Return [x, y] of the center of cell containing provided text 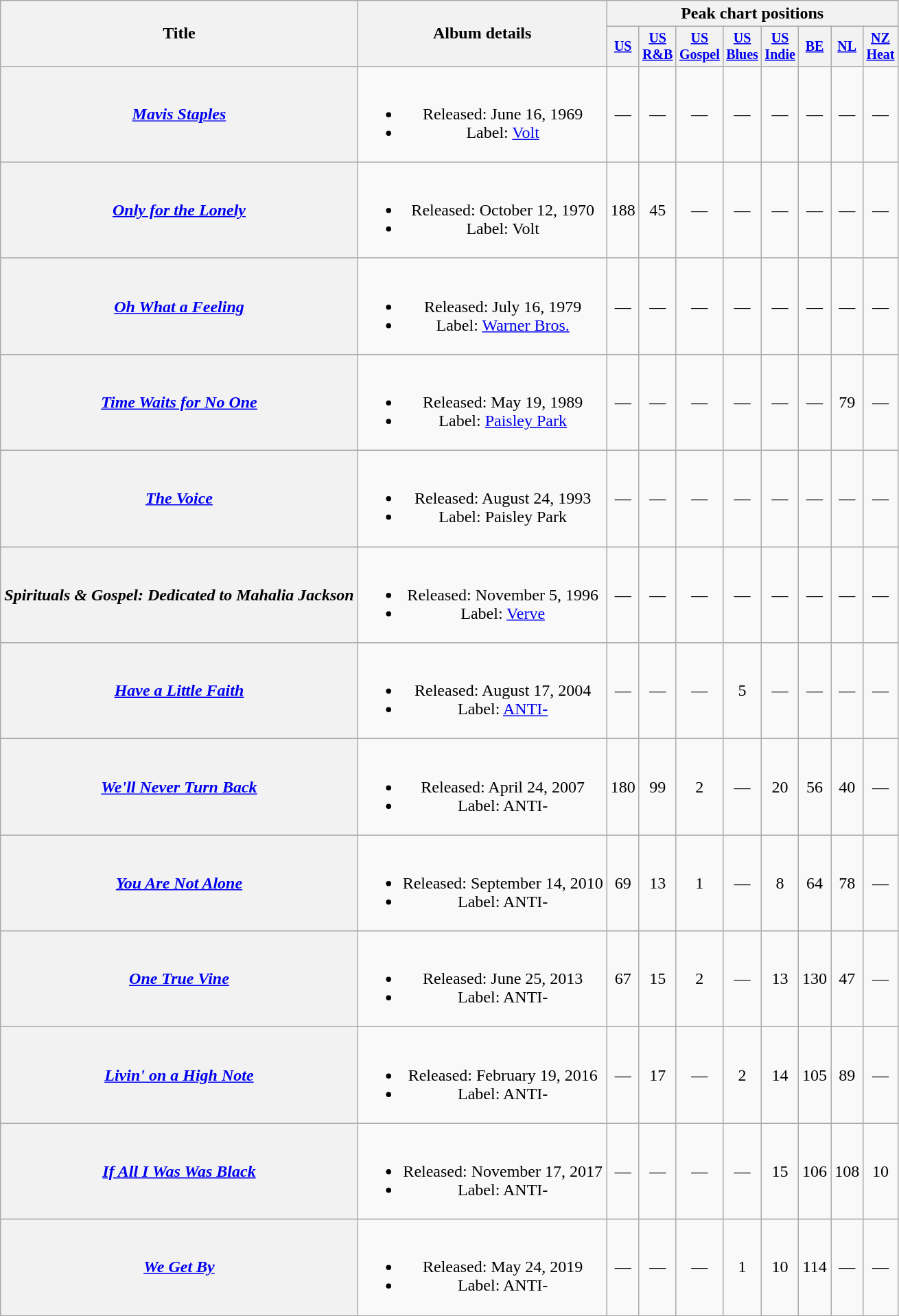
Released: October 12, 1970Label: Volt [482, 210]
US [623, 47]
Released: August 17, 2004Label: ANTI- [482, 691]
Have a Little Faith [179, 691]
Released: July 16, 1979Label: Warner Bros. [482, 306]
180 [623, 787]
BE [815, 47]
Released: May 24, 2019Label: ANTI- [482, 1267]
USGospel [699, 47]
108 [847, 1171]
The Voice [179, 499]
Released: November 17, 2017Label: ANTI- [482, 1171]
Mavis Staples [179, 114]
NL [847, 47]
99 [657, 787]
Spirituals & Gospel: Dedicated to Mahalia Jackson [179, 595]
105 [815, 1075]
14 [780, 1075]
USBlues [742, 47]
Released: June 16, 1969Label: Volt [482, 114]
Released: May 19, 1989Label: Paisley Park [482, 402]
Released: August 24, 1993Label: Paisley Park [482, 499]
We Get By [179, 1267]
Time Waits for No One [179, 402]
Released: November 5, 1996Label: Verve [482, 595]
78 [847, 883]
40 [847, 787]
69 [623, 883]
67 [623, 979]
188 [623, 210]
130 [815, 979]
45 [657, 210]
47 [847, 979]
20 [780, 787]
NZHeat [881, 47]
If All I Was Was Black [179, 1171]
64 [815, 883]
Only for the Lonely [179, 210]
One True Vine [179, 979]
17 [657, 1075]
USIndie [780, 47]
56 [815, 787]
114 [815, 1267]
Livin' on a High Note [179, 1075]
79 [847, 402]
We'll Never Turn Back [179, 787]
Released: April 24, 2007Label: ANTI- [482, 787]
Oh What a Feeling [179, 306]
106 [815, 1171]
5 [742, 691]
8 [780, 883]
89 [847, 1075]
Title [179, 34]
Released: June 25, 2013Label: ANTI- [482, 979]
Released: September 14, 2010Label: ANTI- [482, 883]
USR&B [657, 47]
Album details [482, 34]
Peak chart positions [752, 14]
Released: February 19, 2016Label: ANTI- [482, 1075]
You Are Not Alone [179, 883]
